Identify which cell holds the provided text, then report its (X, Y) central coordinate. 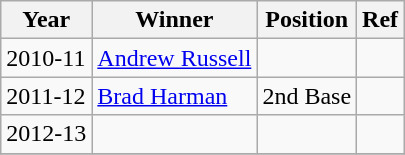
2nd Base (307, 96)
2012-13 (46, 134)
Winner (174, 20)
2010-11 (46, 58)
Brad Harman (174, 96)
Year (46, 20)
Ref (380, 20)
Position (307, 20)
Andrew Russell (174, 58)
2011-12 (46, 96)
